Detect which cell encompasses the target text, then output its [x, y] center coordinate. 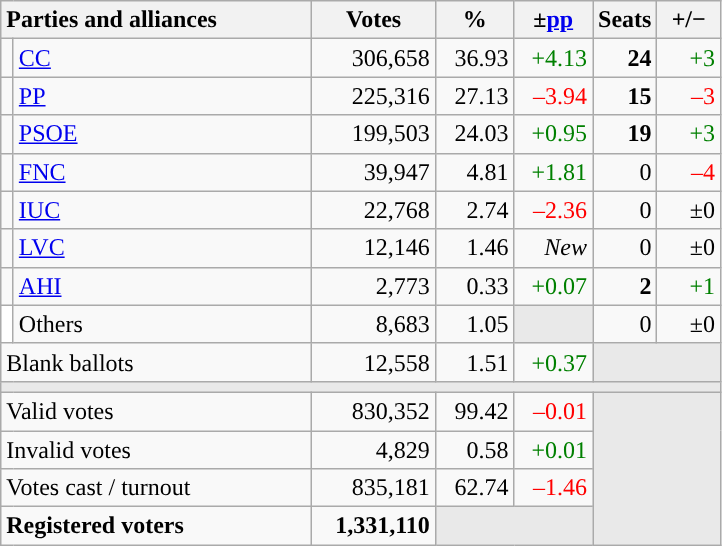
2 [624, 286]
+1 [689, 286]
PP [162, 96]
±pp [554, 20]
Parties and alliances [156, 20]
CC [162, 58]
835,181 [374, 488]
Others [162, 324]
–2.36 [554, 210]
36.93 [474, 58]
199,503 [374, 134]
39,947 [374, 172]
+0.95 [554, 134]
–3.94 [554, 96]
–3 [689, 96]
LVC [162, 248]
12,146 [374, 248]
15 [624, 96]
62.74 [474, 488]
19 [624, 134]
Votes [374, 20]
4,829 [374, 449]
AHI [162, 286]
+/− [689, 20]
Valid votes [156, 411]
4.81 [474, 172]
–0.01 [554, 411]
+0.07 [554, 286]
Seats [624, 20]
PSOE [162, 134]
22,768 [374, 210]
2.74 [474, 210]
2,773 [374, 286]
830,352 [374, 411]
New [554, 248]
99.42 [474, 411]
+0.01 [554, 449]
306,658 [374, 58]
–4 [689, 172]
Votes cast / turnout [156, 488]
1.46 [474, 248]
–1.46 [554, 488]
+1.81 [554, 172]
Invalid votes [156, 449]
24 [624, 58]
1.51 [474, 362]
+4.13 [554, 58]
27.13 [474, 96]
Registered voters [156, 526]
+0.37 [554, 362]
8,683 [374, 324]
0.58 [474, 449]
Blank ballots [156, 362]
1,331,110 [374, 526]
12,558 [374, 362]
% [474, 20]
1.05 [474, 324]
225,316 [374, 96]
0.33 [474, 286]
24.03 [474, 134]
FNC [162, 172]
IUC [162, 210]
